From the cell containing the given text, extract its center point as [X, Y] coordinate. 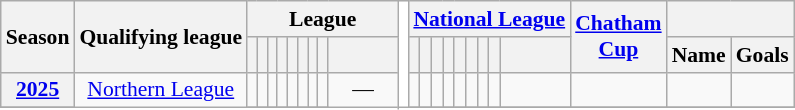
— [363, 90]
National League [489, 19]
Name [699, 55]
Goals [762, 55]
ChathamCup [618, 36]
Qualifying league [160, 36]
Northern League [160, 90]
League [322, 19]
2025 [38, 90]
Season [38, 36]
